For the text-containing cell, return its midpoint in (X, Y) coordinate format. 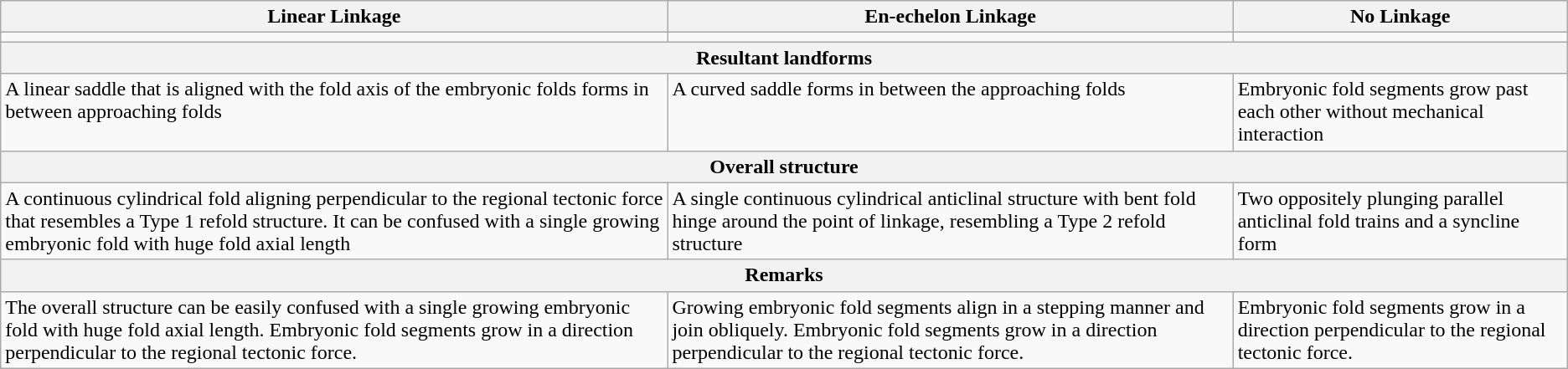
Resultant landforms (784, 58)
Linear Linkage (334, 17)
Overall structure (784, 167)
Embryonic fold segments grow past each other without mechanical interaction (1400, 112)
Embryonic fold segments grow in a direction perpendicular to the regional tectonic force. (1400, 330)
Two oppositely plunging parallel anticlinal fold trains and a syncline form (1400, 221)
En-echelon Linkage (950, 17)
A curved saddle forms in between the approaching folds (950, 112)
A single continuous cylindrical anticlinal structure with bent fold hinge around the point of linkage, resembling a Type 2 refold structure (950, 221)
No Linkage (1400, 17)
A linear saddle that is aligned with the fold axis of the embryonic folds forms in between approaching folds (334, 112)
Remarks (784, 275)
